Locate the cell with the specified text and output its [X, Y] center coordinate. 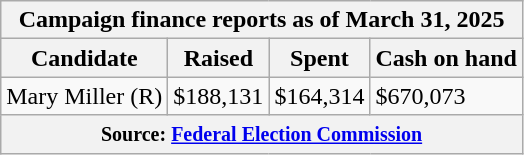
Cash on hand [446, 58]
Spent [320, 58]
Raised [218, 58]
Source: Federal Election Commission [262, 134]
$164,314 [320, 96]
Mary Miller (R) [84, 96]
Campaign finance reports as of March 31, 2025 [262, 20]
$188,131 [218, 96]
Candidate [84, 58]
$670,073 [446, 96]
